Return the [x, y] coordinate for the center point of the cell that contains the specified text.  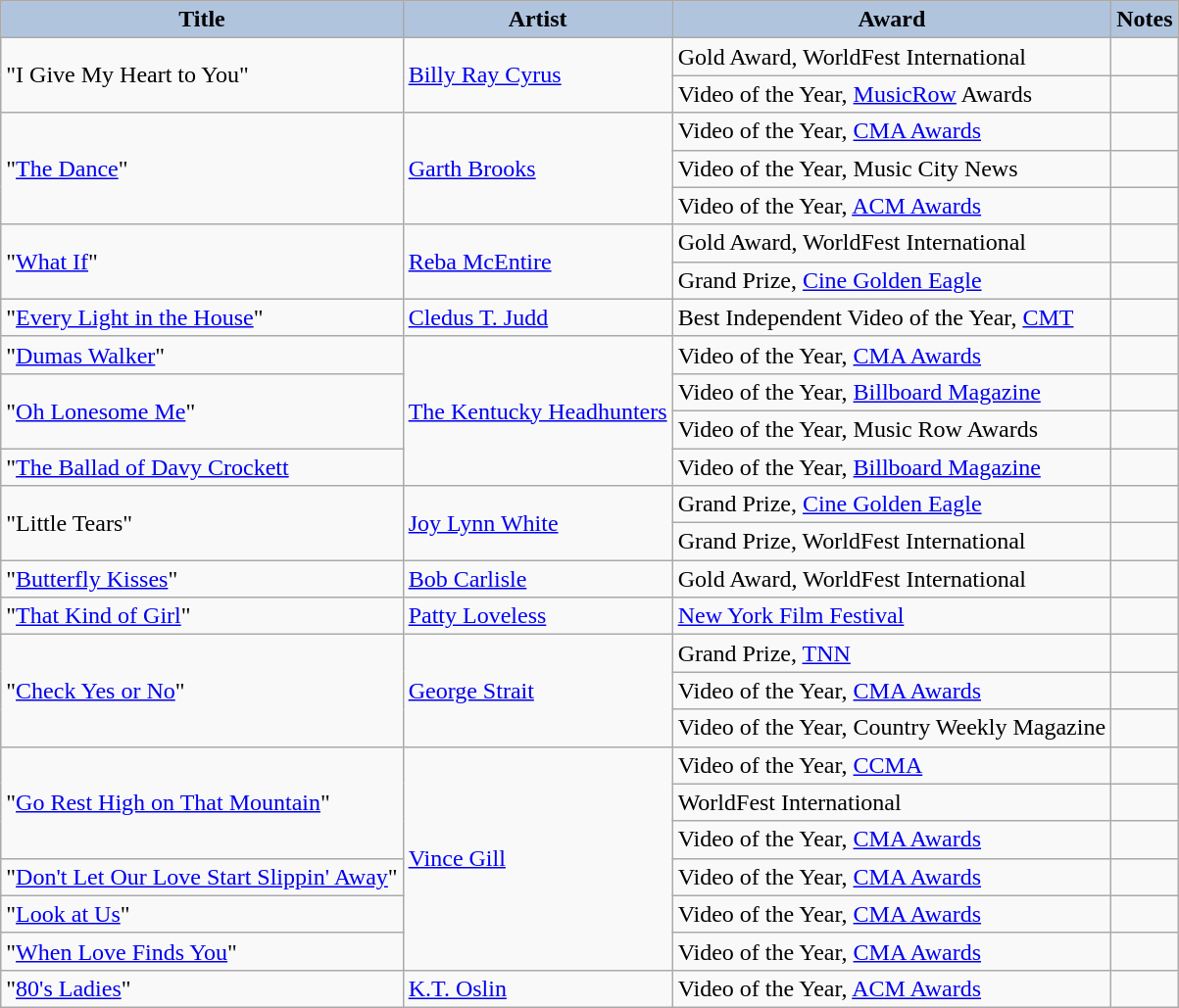
Bob Carlisle [537, 579]
Garth Brooks [537, 168]
Award [892, 20]
"80's Ladies" [202, 988]
"Check Yes or No" [202, 691]
"When Love Finds You" [202, 951]
"Don't Let Our Love Start Slippin' Away" [202, 877]
"The Ballad of Davy Crockett [202, 467]
"What If" [202, 262]
Video of the Year, CCMA [892, 765]
Reba McEntire [537, 262]
Billy Ray Cyrus [537, 75]
Video of the Year, Country Weekly Magazine [892, 728]
Artist [537, 20]
Video of the Year, Music Row Awards [892, 429]
"Look at Us" [202, 914]
"Go Rest High on That Mountain" [202, 802]
George Strait [537, 691]
Grand Prize, TNN [892, 653]
"Oh Lonesome Me" [202, 410]
Cledus T. Judd [537, 317]
Vince Gill [537, 858]
Notes [1145, 20]
"I Give My Heart to You" [202, 75]
"Butterfly Kisses" [202, 579]
WorldFest International [892, 802]
Grand Prize, WorldFest International [892, 542]
"The Dance" [202, 168]
K.T. Oslin [537, 988]
Patty Loveless [537, 616]
"Every Light in the House" [202, 317]
Joy Lynn White [537, 523]
"Little Tears" [202, 523]
Title [202, 20]
Video of the Year, MusicRow Awards [892, 94]
The Kentucky Headhunters [537, 410]
New York Film Festival [892, 616]
Video of the Year, Music City News [892, 168]
Best Independent Video of the Year, CMT [892, 317]
"Dumas Walker" [202, 355]
"That Kind of Girl" [202, 616]
